Provide the (X, Y) coordinate of the cell's center where the given text is located.  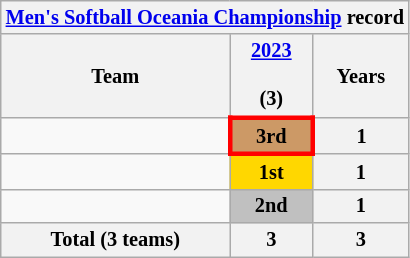
1st (272, 172)
2nd (272, 206)
Men's Softball Oceania Championship record (205, 17)
2023(3) (272, 76)
Total (3 teams) (116, 240)
Team (116, 76)
Years (361, 76)
3rd (272, 136)
